Detect which cell encompasses the target text, then output its (x, y) center coordinate. 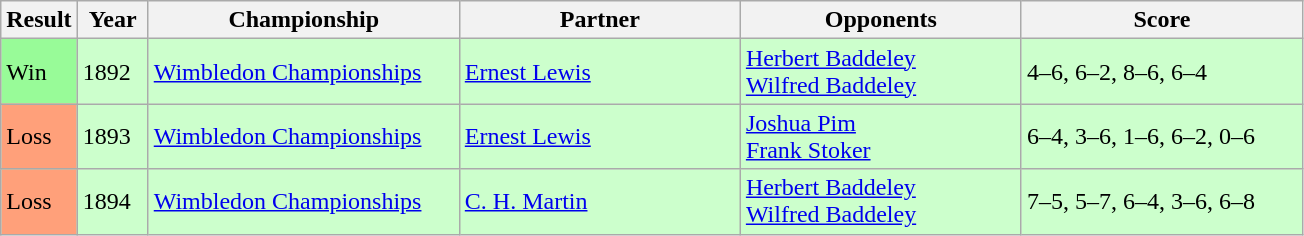
C. H. Martin (600, 202)
Year (112, 20)
1892 (112, 72)
6–4, 3–6, 1–6, 6–2, 0–6 (1162, 136)
Win (39, 72)
Partner (600, 20)
Opponents (880, 20)
Score (1162, 20)
7–5, 5–7, 6–4, 3–6, 6–8 (1162, 202)
4–6, 6–2, 8–6, 6–4 (1162, 72)
1894 (112, 202)
Result (39, 20)
Joshua Pim Frank Stoker (880, 136)
1893 (112, 136)
Championship (304, 20)
